Locate the cell with the specified text and output its [x, y] center coordinate. 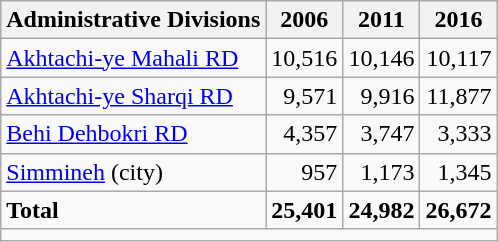
1,345 [458, 172]
3,333 [458, 134]
10,516 [304, 58]
957 [304, 172]
24,982 [382, 210]
Simmineh (city) [134, 172]
3,747 [382, 134]
Akhtachi-ye Mahali RD [134, 58]
26,672 [458, 210]
9,571 [304, 96]
11,877 [458, 96]
Behi Dehbokri RD [134, 134]
2006 [304, 20]
Administrative Divisions [134, 20]
25,401 [304, 210]
2011 [382, 20]
10,117 [458, 58]
Total [134, 210]
1,173 [382, 172]
Akhtachi-ye Sharqi RD [134, 96]
9,916 [382, 96]
10,146 [382, 58]
4,357 [304, 134]
2016 [458, 20]
